Identify which cell holds the provided text, then report its [x, y] central coordinate. 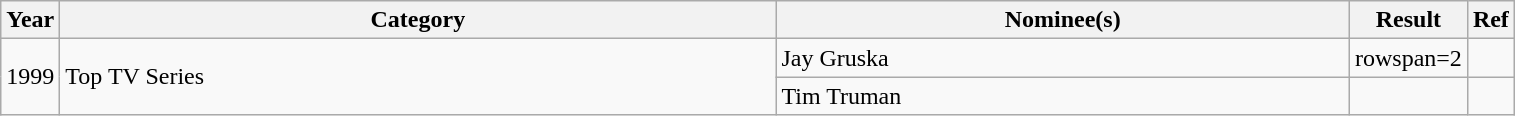
Year [30, 20]
Top TV Series [418, 77]
rowspan=2 [1408, 58]
Nominee(s) [1063, 20]
Ref [1490, 20]
Jay Gruska [1063, 58]
Category [418, 20]
Tim Truman [1063, 96]
Result [1408, 20]
1999 [30, 77]
